Detect which cell encompasses the target text, then output its [X, Y] center coordinate. 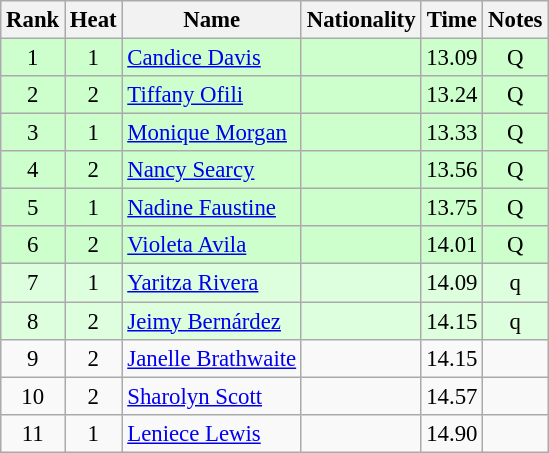
Rank [33, 20]
Janelle Brathwaite [212, 358]
Notes [516, 20]
7 [33, 283]
14.09 [452, 283]
4 [33, 170]
14.57 [452, 396]
Nationality [360, 20]
Time [452, 20]
9 [33, 358]
Tiffany Ofili [212, 95]
13.09 [452, 58]
14.90 [452, 433]
10 [33, 396]
Leniece Lewis [212, 433]
Nancy Searcy [212, 170]
13.24 [452, 95]
Violeta Avila [212, 245]
13.56 [452, 170]
5 [33, 208]
Nadine Faustine [212, 208]
Jeimy Bernárdez [212, 321]
13.33 [452, 133]
13.75 [452, 208]
Heat [94, 20]
8 [33, 321]
Sharolyn Scott [212, 396]
3 [33, 133]
Candice Davis [212, 58]
6 [33, 245]
Yaritza Rivera [212, 283]
Monique Morgan [212, 133]
Name [212, 20]
11 [33, 433]
14.01 [452, 245]
